Identify which cell holds the provided text, then report its [X, Y] central coordinate. 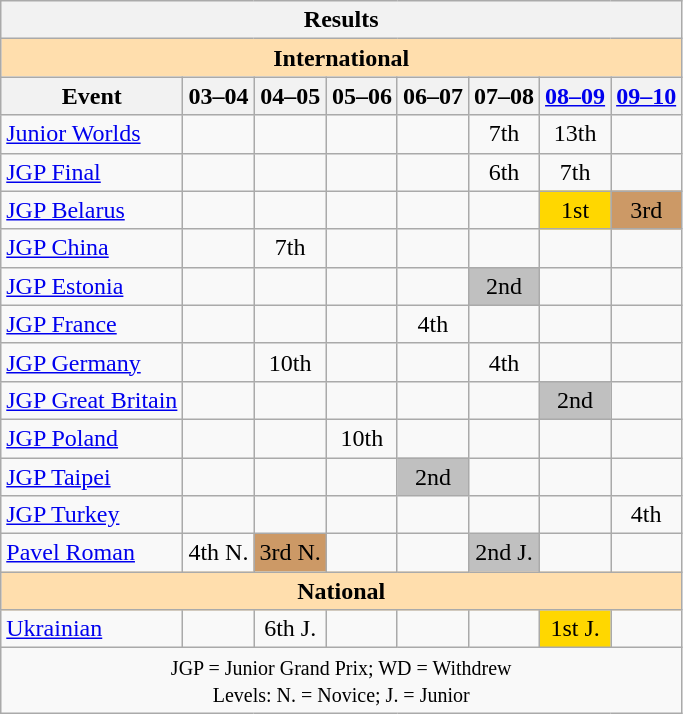
JGP Germany [92, 362]
06–07 [432, 96]
6th [504, 172]
JGP Estonia [92, 286]
08–09 [576, 96]
JGP Belarus [92, 210]
07–08 [504, 96]
2nd J. [504, 553]
JGP Taipei [92, 477]
National [342, 591]
04–05 [290, 96]
13th [576, 134]
JGP Poland [92, 438]
Event [92, 96]
1st J. [576, 629]
3rd N. [290, 553]
JGP France [92, 324]
Pavel Roman [92, 553]
JGP Great Britain [92, 400]
6th J. [290, 629]
JGP Turkey [92, 515]
1st [576, 210]
4th N. [218, 553]
International [342, 58]
3rd [646, 210]
JGP China [92, 248]
09–10 [646, 96]
Results [342, 20]
03–04 [218, 96]
05–06 [362, 96]
JGP Final [92, 172]
JGP = Junior Grand Prix; WD = Withdrew Levels: N. = Novice; J. = Junior [342, 680]
Junior Worlds [92, 134]
Ukrainian [92, 629]
